Extract the (x, y) coordinate from the center of the cell holding the provided text.  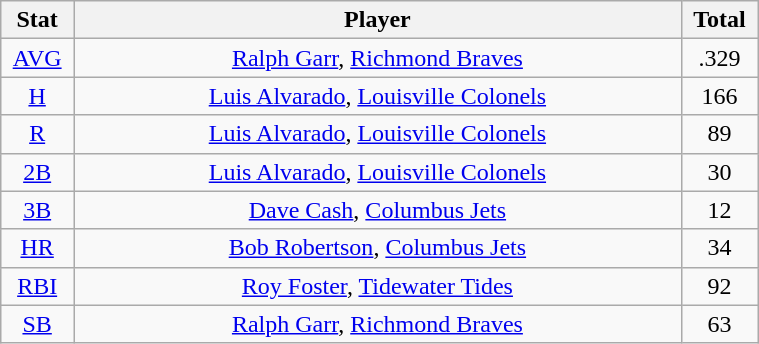
30 (719, 172)
2B (38, 172)
SB (38, 324)
Roy Foster, Tidewater Tides (378, 286)
Bob Robertson, Columbus Jets (378, 248)
89 (719, 134)
AVG (38, 58)
.329 (719, 58)
R (38, 134)
3B (38, 210)
Total (719, 20)
RBI (38, 286)
Dave Cash, Columbus Jets (378, 210)
HR (38, 248)
166 (719, 96)
92 (719, 286)
Player (378, 20)
63 (719, 324)
Stat (38, 20)
34 (719, 248)
H (38, 96)
12 (719, 210)
